Pinpoint the cell where the given text exists, returning its [X, Y] midpoint coordinate. 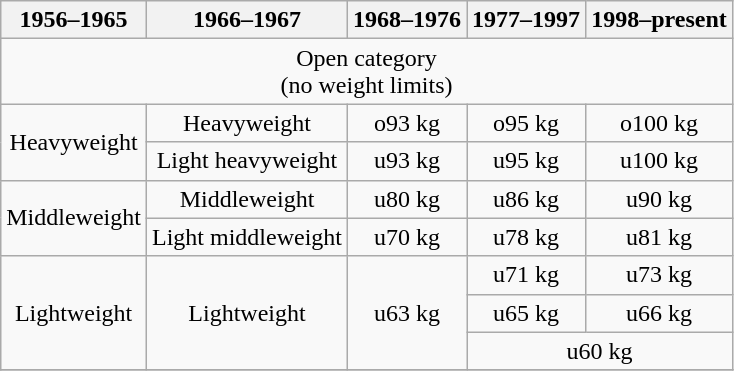
1977–1997 [526, 20]
1956–1965 [74, 20]
1966–1967 [246, 20]
Light heavyweight [246, 161]
u90 kg [660, 199]
u80 kg [408, 199]
u86 kg [526, 199]
u65 kg [526, 313]
u95 kg [526, 161]
1968–1976 [408, 20]
u73 kg [660, 275]
Light middleweight [246, 237]
u100 kg [660, 161]
u66 kg [660, 313]
o95 kg [526, 123]
u60 kg [600, 351]
u71 kg [526, 275]
1998–present [660, 20]
o100 kg [660, 123]
u78 kg [526, 237]
u70 kg [408, 237]
Open category(no weight limits) [367, 72]
u93 kg [408, 161]
u63 kg [408, 313]
o93 kg [408, 123]
u81 kg [660, 237]
